Return (x, y) of the center of cell containing provided text 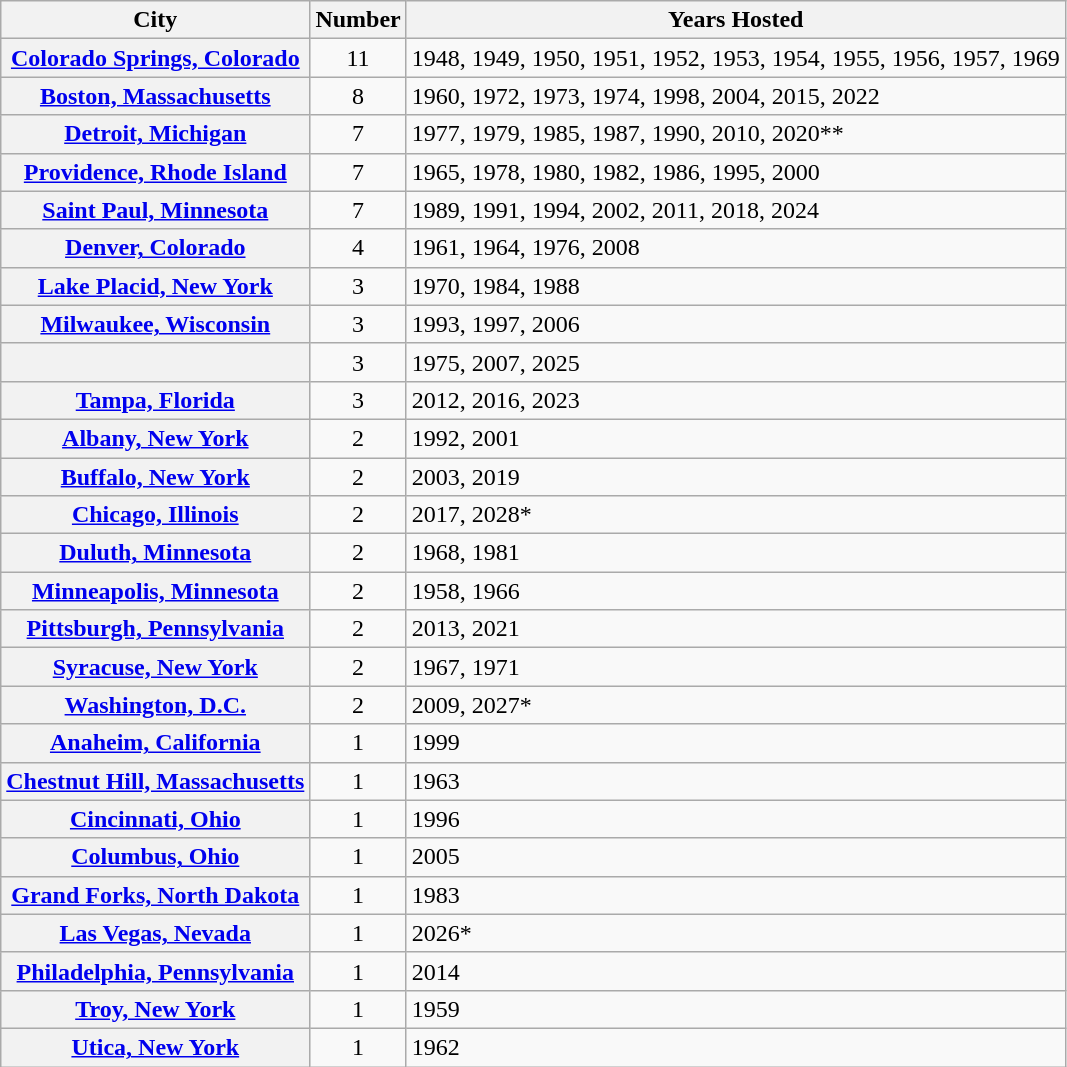
1960, 1972, 1973, 1974, 1998, 2004, 2015, 2022 (736, 96)
Las Vegas, Nevada (156, 933)
Chicago, Illinois (156, 515)
Tampa, Florida (156, 400)
Duluth, Minnesota (156, 553)
11 (358, 58)
1961, 1964, 1976, 2008 (736, 248)
1983 (736, 895)
Saint Paul, Minnesota (156, 210)
1989, 1991, 1994, 2002, 2011, 2018, 2024 (736, 210)
Troy, New York (156, 1009)
2017, 2028* (736, 515)
8 (358, 96)
Boston, Massachusetts (156, 96)
Cincinnati, Ohio (156, 819)
1999 (736, 743)
Providence, Rhode Island (156, 172)
Grand Forks, North Dakota (156, 895)
Denver, Colorado (156, 248)
1948, 1949, 1950, 1951, 1952, 1953, 1954, 1955, 1956, 1957, 1969 (736, 58)
2013, 2021 (736, 629)
Columbus, Ohio (156, 857)
1965, 1978, 1980, 1982, 1986, 1995, 2000 (736, 172)
1993, 1997, 2006 (736, 324)
1992, 2001 (736, 438)
Anaheim, California (156, 743)
Buffalo, New York (156, 477)
2009, 2027* (736, 705)
Lake Placid, New York (156, 286)
1958, 1966 (736, 591)
Chestnut Hill, Massachusetts (156, 781)
Number (358, 20)
2014 (736, 971)
1970, 1984, 1988 (736, 286)
1967, 1971 (736, 667)
City (156, 20)
1977, 1979, 1985, 1987, 1990, 2010, 2020** (736, 134)
1975, 2007, 2025 (736, 362)
Utica, New York (156, 1047)
Washington, D.C. (156, 705)
2003, 2019 (736, 477)
Years Hosted (736, 20)
2005 (736, 857)
Philadelphia, Pennsylvania (156, 971)
Albany, New York (156, 438)
1968, 1981 (736, 553)
1962 (736, 1047)
Minneapolis, Minnesota (156, 591)
1959 (736, 1009)
1963 (736, 781)
Colorado Springs, Colorado (156, 58)
2012, 2016, 2023 (736, 400)
Detroit, Michigan (156, 134)
Pittsburgh, Pennsylvania (156, 629)
1996 (736, 819)
2026* (736, 933)
Milwaukee, Wisconsin (156, 324)
4 (358, 248)
Syracuse, New York (156, 667)
